Capture the cell that displays the provided text and extract its (X, Y) central coordinate. 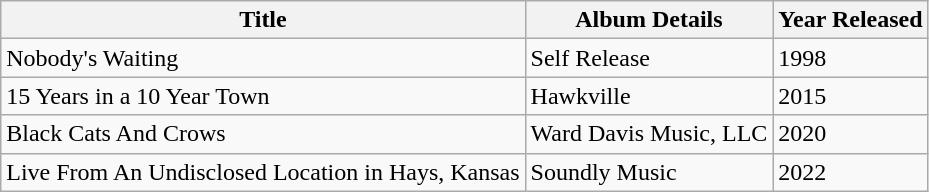
Soundly Music (649, 172)
2015 (850, 96)
15 Years in a 10 Year Town (263, 96)
2020 (850, 134)
Nobody's Waiting (263, 58)
Title (263, 20)
Live From An Undisclosed Location in Hays, Kansas (263, 172)
1998 (850, 58)
Self Release (649, 58)
Hawkville (649, 96)
Album Details (649, 20)
2022 (850, 172)
Black Cats And Crows (263, 134)
Ward Davis Music, LLC (649, 134)
Year Released (850, 20)
